Capture the cell that displays the provided text and extract its [x, y] central coordinate. 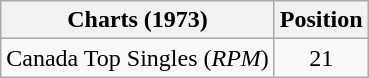
21 [321, 58]
Charts (1973) [138, 20]
Position [321, 20]
Canada Top Singles (RPM) [138, 58]
